Capture the cell that displays the provided text and extract its (x, y) central coordinate. 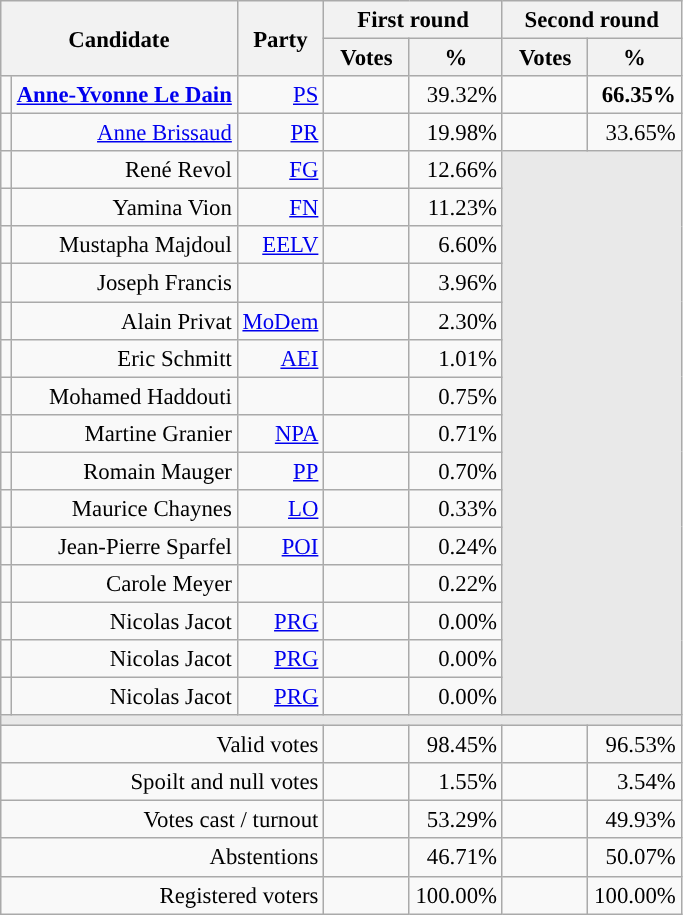
PP (280, 471)
Maurice Chaynes (124, 509)
Votes cast / turnout (162, 820)
Jean-Pierre Sparfel (124, 546)
12.66% (456, 170)
6.60% (456, 245)
PR (280, 133)
Party (280, 38)
33.65% (634, 133)
49.93% (634, 820)
3.54% (634, 782)
FN (280, 208)
Second round (592, 20)
Mustapha Majdoul (124, 245)
Abstentions (162, 858)
0.24% (456, 546)
66.35% (634, 95)
98.45% (456, 745)
LO (280, 509)
Joseph Francis (124, 283)
Mohamed Haddouti (124, 396)
Anne-Yvonne Le Dain (124, 95)
Anne Brissaud (124, 133)
Eric Schmitt (124, 358)
0.33% (456, 509)
PS (280, 95)
53.29% (456, 820)
MoDem (280, 321)
POI (280, 546)
Alain Privat (124, 321)
11.23% (456, 208)
AEI (280, 358)
NPA (280, 433)
3.96% (456, 283)
0.75% (456, 396)
19.98% (456, 133)
Martine Granier (124, 433)
0.71% (456, 433)
46.71% (456, 858)
39.32% (456, 95)
1.55% (456, 782)
Spoilt and null votes (162, 782)
Candidate (119, 38)
1.01% (456, 358)
2.30% (456, 321)
Registered voters (162, 895)
FG (280, 170)
0.70% (456, 471)
Valid votes (162, 745)
50.07% (634, 858)
René Revol (124, 170)
Carole Meyer (124, 584)
EELV (280, 245)
Romain Mauger (124, 471)
0.22% (456, 584)
96.53% (634, 745)
Yamina Vion (124, 208)
First round (414, 20)
